From the cell containing the given text, extract its center point as (x, y) coordinate. 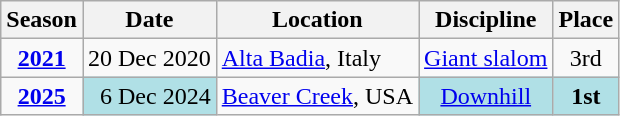
Place (586, 20)
Giant slalom (486, 58)
Alta Badia, Italy (317, 58)
Beaver Creek, USA (317, 96)
20 Dec 2020 (149, 58)
3rd (586, 58)
1st (586, 96)
6 Dec 2024 (149, 96)
Date (149, 20)
Location (317, 20)
2025 (42, 96)
2021 (42, 58)
Discipline (486, 20)
Season (42, 20)
Downhill (486, 96)
